Locate the cell with the specified text and output its (X, Y) center coordinate. 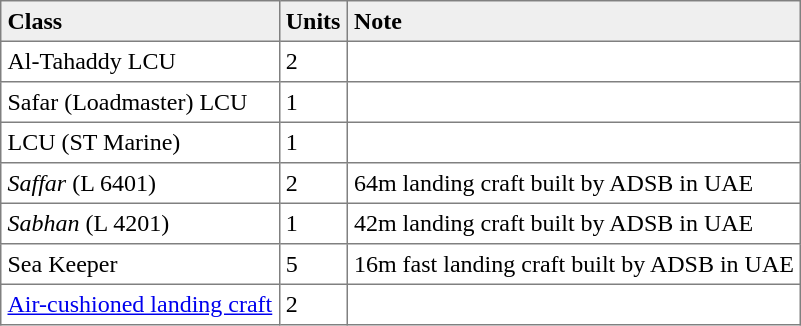
Al-Tahaddy LCU (140, 61)
Saffar (L 6401) (140, 183)
Units (313, 21)
64m landing craft built by ADSB in UAE (574, 183)
42m landing craft built by ADSB in UAE (574, 223)
5 (313, 264)
Sea Keeper (140, 264)
Class (140, 21)
Safar (Loadmaster) LCU (140, 102)
16m fast landing craft built by ADSB in UAE (574, 264)
Note (574, 21)
Sabhan (L 4201) (140, 223)
LCU (ST Marine) (140, 142)
Air-cushioned landing craft (140, 304)
